From the cell containing the given text, extract its center point as [X, Y] coordinate. 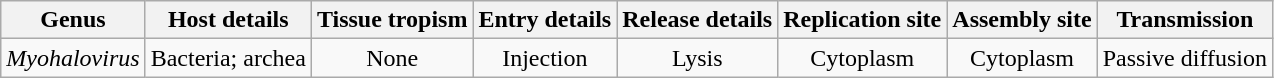
Transmission [1184, 20]
Tissue tropism [392, 20]
Host details [228, 20]
Replication site [862, 20]
Myohalovirus [73, 58]
None [392, 58]
Injection [545, 58]
Lysis [698, 58]
Release details [698, 20]
Passive diffusion [1184, 58]
Genus [73, 20]
Bacteria; archea [228, 58]
Entry details [545, 20]
Assembly site [1022, 20]
